From the cell containing the given text, extract its center point as (X, Y) coordinate. 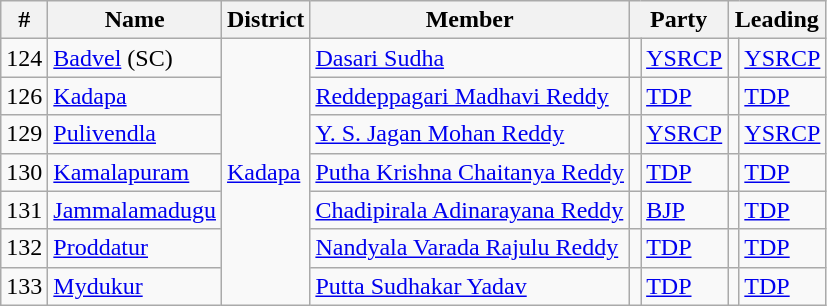
Leading (777, 20)
BJP (684, 210)
131 (24, 210)
Nandyala Varada Rajulu Reddy (470, 248)
133 (24, 286)
124 (24, 58)
Y. S. Jagan Mohan Reddy (470, 134)
Reddeppagari Madhavi Reddy (470, 96)
Jammalamadugu (135, 210)
Mydukur (135, 286)
132 (24, 248)
Putta Sudhakar Yadav (470, 286)
District (266, 20)
Putha Krishna Chaitanya Reddy (470, 172)
Chadipirala Adinarayana Reddy (470, 210)
129 (24, 134)
Badvel (SC) (135, 58)
Party (679, 20)
130 (24, 172)
Name (135, 20)
Proddatur (135, 248)
Dasari Sudha (470, 58)
# (24, 20)
Pulivendla (135, 134)
126 (24, 96)
Member (470, 20)
Kamalapuram (135, 172)
